Pinpoint the cell where the given text exists, returning its (X, Y) midpoint coordinate. 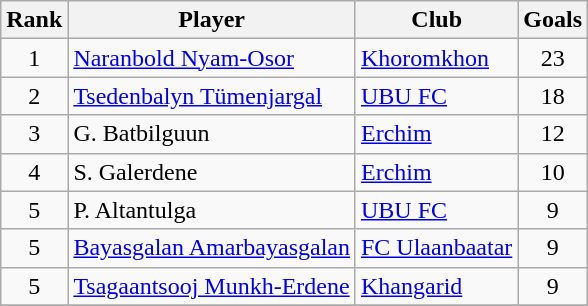
Tsagaantsooj Munkh-Erdene (212, 286)
Naranbold Nyam-Osor (212, 58)
Rank (34, 20)
23 (553, 58)
G. Batbilguun (212, 134)
3 (34, 134)
S. Galerdene (212, 172)
1 (34, 58)
Khangarid (436, 286)
Bayasgalan Amarbayasgalan (212, 248)
10 (553, 172)
18 (553, 96)
P. Altantulga (212, 210)
FC Ulaanbaatar (436, 248)
Goals (553, 20)
2 (34, 96)
Khoromkhon (436, 58)
Player (212, 20)
Club (436, 20)
12 (553, 134)
Tsedenbalyn Tümenjargal (212, 96)
4 (34, 172)
